Extract the [X, Y] coordinate from the center of the cell holding the provided text.  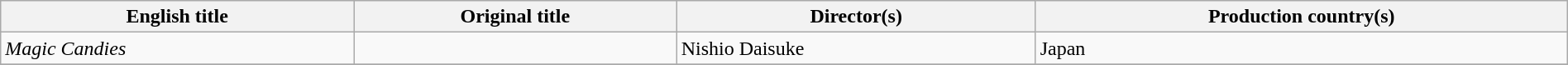
Production country(s) [1302, 17]
Nishio Daisuke [856, 48]
Magic Candies [177, 48]
English title [177, 17]
Japan [1302, 48]
Director(s) [856, 17]
Original title [516, 17]
